Capture the cell that displays the provided text and extract its [x, y] central coordinate. 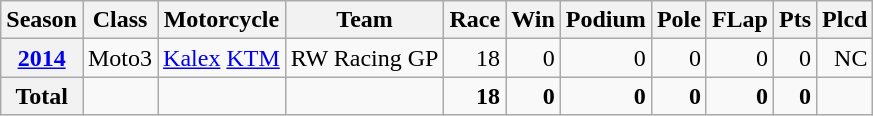
RW Racing GP [364, 58]
Total [42, 96]
NC [845, 58]
FLap [740, 20]
2014 [42, 58]
Race [475, 20]
Pts [794, 20]
Podium [606, 20]
Win [534, 20]
Pole [678, 20]
Season [42, 20]
Kalex KTM [222, 58]
Moto3 [120, 58]
Motorcycle [222, 20]
Team [364, 20]
Plcd [845, 20]
Class [120, 20]
